From the cell containing the given text, extract its center point as (X, Y) coordinate. 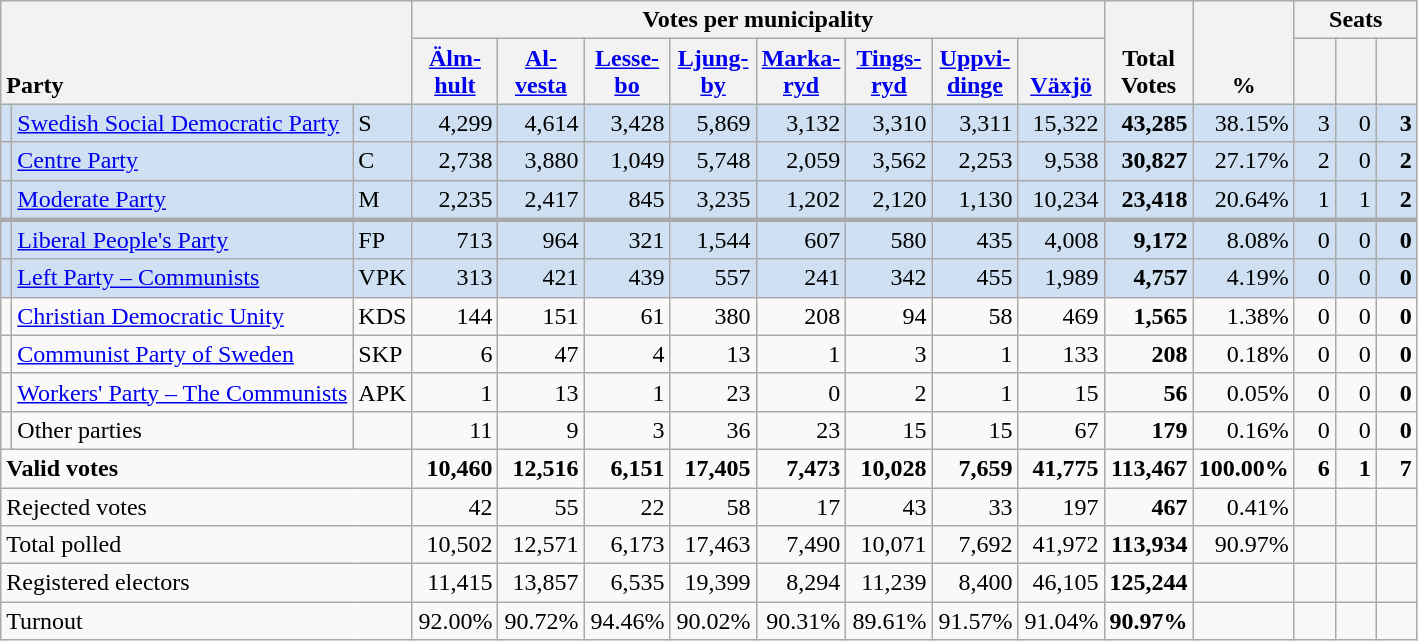
Seats (1356, 20)
VPK (382, 278)
FP (382, 240)
1,202 (801, 200)
33 (975, 507)
144 (455, 316)
91.57% (975, 621)
342 (889, 278)
12,571 (541, 545)
1,049 (627, 161)
3,310 (889, 123)
10,028 (889, 468)
9,538 (1061, 161)
47 (541, 354)
10,460 (455, 468)
0.18% (1244, 354)
APK (382, 392)
7,473 (801, 468)
7,490 (801, 545)
94.46% (627, 621)
Ljung- by (713, 72)
1,544 (713, 240)
90.31% (801, 621)
8,400 (975, 583)
2,417 (541, 200)
9 (541, 430)
30,827 (1148, 161)
11,239 (889, 583)
Other parties (182, 430)
Total polled (206, 545)
964 (541, 240)
17,405 (713, 468)
607 (801, 240)
151 (541, 316)
Registered electors (206, 583)
92.00% (455, 621)
90.72% (541, 621)
12,516 (541, 468)
17,463 (713, 545)
197 (1061, 507)
Rejected votes (206, 507)
2,059 (801, 161)
Liberal People's Party (182, 240)
9,172 (1148, 240)
Lesse- bo (627, 72)
125,244 (1148, 583)
0.41% (1244, 507)
Left Party – Communists (182, 278)
KDS (382, 316)
1.38% (1244, 316)
469 (1061, 316)
Total Votes (1148, 52)
91.04% (1061, 621)
557 (713, 278)
Workers' Party – The Communists (182, 392)
321 (627, 240)
313 (455, 278)
4.19% (1244, 278)
Älm- hult (455, 72)
3,880 (541, 161)
89.61% (889, 621)
42 (455, 507)
13,857 (541, 583)
90.02% (713, 621)
38.15% (1244, 123)
5,869 (713, 123)
11,415 (455, 583)
Party (206, 52)
Moderate Party (182, 200)
4,008 (1061, 240)
11 (455, 430)
0.05% (1244, 392)
455 (975, 278)
Turnout (206, 621)
67 (1061, 430)
55 (541, 507)
20.64% (1244, 200)
241 (801, 278)
4,614 (541, 123)
2,253 (975, 161)
41,775 (1061, 468)
36 (713, 430)
1,989 (1061, 278)
46,105 (1061, 583)
S (382, 123)
41,972 (1061, 545)
Uppvi- dinge (975, 72)
Valid votes (206, 468)
2,235 (455, 200)
133 (1061, 354)
22 (627, 507)
27.17% (1244, 161)
Marka- ryd (801, 72)
6,151 (627, 468)
5,748 (713, 161)
M (382, 200)
179 (1148, 430)
15,322 (1061, 123)
10,071 (889, 545)
Christian Democratic Unity (182, 316)
3,235 (713, 200)
3,132 (801, 123)
3,562 (889, 161)
94 (889, 316)
Al- vesta (541, 72)
56 (1148, 392)
435 (975, 240)
10,502 (455, 545)
8.08% (1244, 240)
43 (889, 507)
2,120 (889, 200)
845 (627, 200)
Växjö (1061, 72)
380 (713, 316)
Communist Party of Sweden (182, 354)
C (382, 161)
6,173 (627, 545)
580 (889, 240)
2,738 (455, 161)
% (1244, 52)
Tings- ryd (889, 72)
113,467 (1148, 468)
439 (627, 278)
8,294 (801, 583)
7,659 (975, 468)
1,565 (1148, 316)
43,285 (1148, 123)
1,130 (975, 200)
SKP (382, 354)
17 (801, 507)
23,418 (1148, 200)
113,934 (1148, 545)
Votes per municipality (758, 20)
7,692 (975, 545)
421 (541, 278)
19,399 (713, 583)
713 (455, 240)
61 (627, 316)
0.16% (1244, 430)
6,535 (627, 583)
4 (627, 354)
Centre Party (182, 161)
3,311 (975, 123)
4,757 (1148, 278)
467 (1148, 507)
100.00% (1244, 468)
4,299 (455, 123)
Swedish Social Democratic Party (182, 123)
10,234 (1061, 200)
3,428 (627, 123)
7 (1396, 468)
